For the text-containing cell, return its midpoint in (x, y) coordinate format. 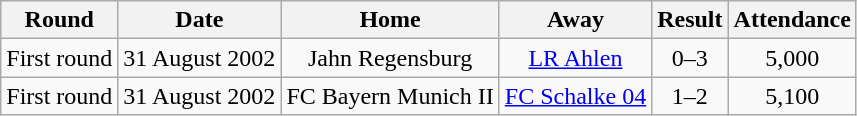
Jahn Regensburg (390, 58)
FC Bayern Munich II (390, 96)
Home (390, 20)
Result (690, 20)
Date (200, 20)
1–2 (690, 96)
5,000 (792, 58)
Attendance (792, 20)
5,100 (792, 96)
Away (575, 20)
FC Schalke 04 (575, 96)
LR Ahlen (575, 58)
0–3 (690, 58)
Round (60, 20)
